Scan for the cell matching the given text and deliver its (x, y) coordinate at center. 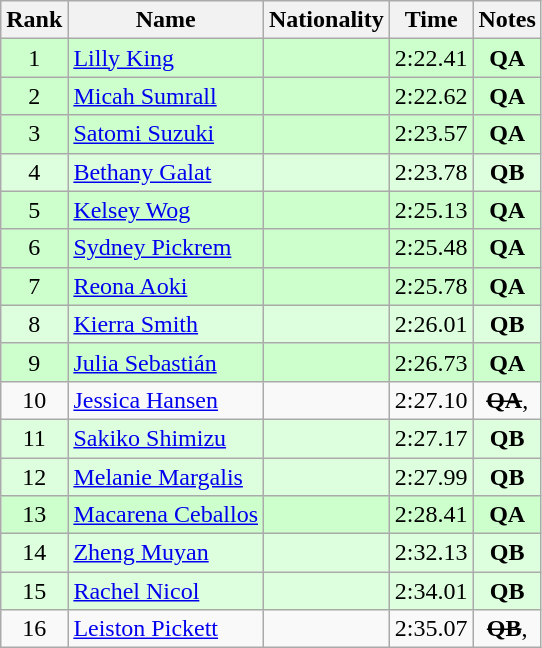
Nationality (327, 20)
Time (431, 20)
QA, (507, 400)
Bethany Galat (166, 172)
2 (34, 96)
2:35.07 (431, 629)
Satomi Suzuki (166, 134)
Rank (34, 20)
Notes (507, 20)
10 (34, 400)
5 (34, 210)
2:22.41 (431, 58)
Rachel Nicol (166, 591)
12 (34, 477)
Kelsey Wog (166, 210)
2:26.73 (431, 362)
Zheng Muyan (166, 553)
16 (34, 629)
2:32.13 (431, 553)
2:22.62 (431, 96)
Reona Aoki (166, 286)
2:27.99 (431, 477)
2:23.57 (431, 134)
Sydney Pickrem (166, 248)
Leiston Pickett (166, 629)
Name (166, 20)
9 (34, 362)
2:23.78 (431, 172)
7 (34, 286)
1 (34, 58)
2:26.01 (431, 324)
2:34.01 (431, 591)
8 (34, 324)
2:27.10 (431, 400)
11 (34, 438)
2:25.13 (431, 210)
2:27.17 (431, 438)
Jessica Hansen (166, 400)
14 (34, 553)
6 (34, 248)
Julia Sebastián (166, 362)
2:25.78 (431, 286)
2:25.48 (431, 248)
4 (34, 172)
Sakiko Shimizu (166, 438)
15 (34, 591)
2:28.41 (431, 515)
3 (34, 134)
Kierra Smith (166, 324)
QB, (507, 629)
Macarena Ceballos (166, 515)
Micah Sumrall (166, 96)
Lilly King (166, 58)
13 (34, 515)
Melanie Margalis (166, 477)
